Identify which cell holds the provided text, then report its (x, y) central coordinate. 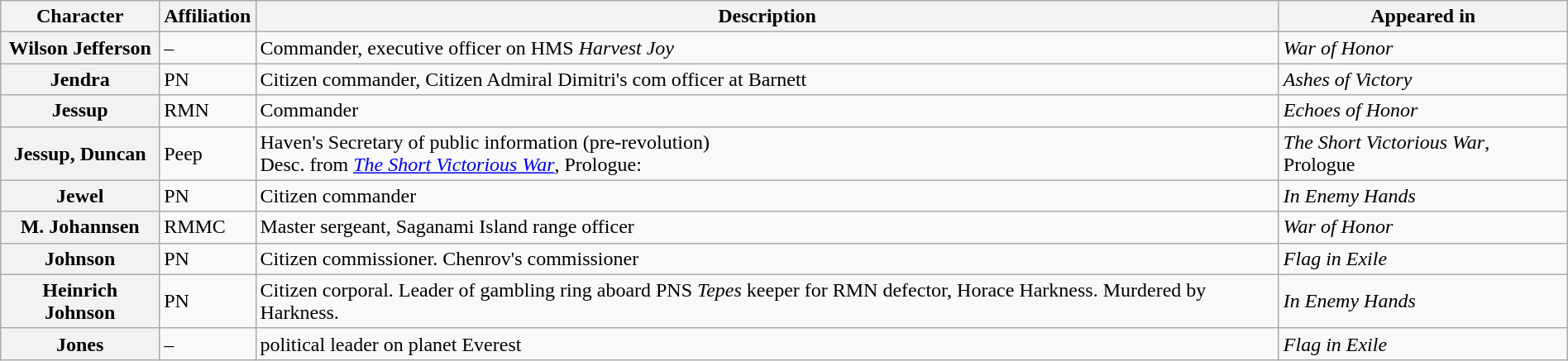
Character (80, 17)
Appeared in (1422, 17)
Master sergeant, Saganami Island range officer (767, 227)
Citizen commander, Citizen Admiral Dimitri's com officer at Barnett (767, 79)
The Short Victorious War, Prologue (1422, 154)
Echoes of Honor (1422, 111)
Jessup (80, 111)
Peep (208, 154)
Johnson (80, 259)
M. Johannsen (80, 227)
Citizen commissioner. Chenrov's commissioner (767, 259)
Jones (80, 344)
Ashes of Victory (1422, 79)
Jessup, Duncan (80, 154)
RMMC (208, 227)
Citizen corporal. Leader of gambling ring aboard PNS Tepes keeper for RMN defector, Horace Harkness. Murdered by Harkness. (767, 301)
Jewel (80, 196)
Haven's Secretary of public information (pre-revolution)Desc. from The Short Victorious War, Prologue: (767, 154)
RMN (208, 111)
Heinrich Johnson (80, 301)
Jendra (80, 79)
Description (767, 17)
Commander, executive officer on HMS Harvest Joy (767, 48)
Citizen commander (767, 196)
political leader on planet Everest (767, 344)
Commander (767, 111)
Affiliation (208, 17)
Wilson Jefferson (80, 48)
